Output the (X, Y) coordinate of the center of the cell containing the given text.  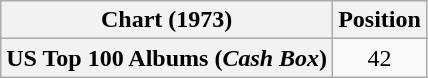
US Top 100 Albums (Cash Box) (167, 58)
42 (380, 58)
Position (380, 20)
Chart (1973) (167, 20)
